Find where the given text appears and provide that cell's center as [X, Y] coordinate. 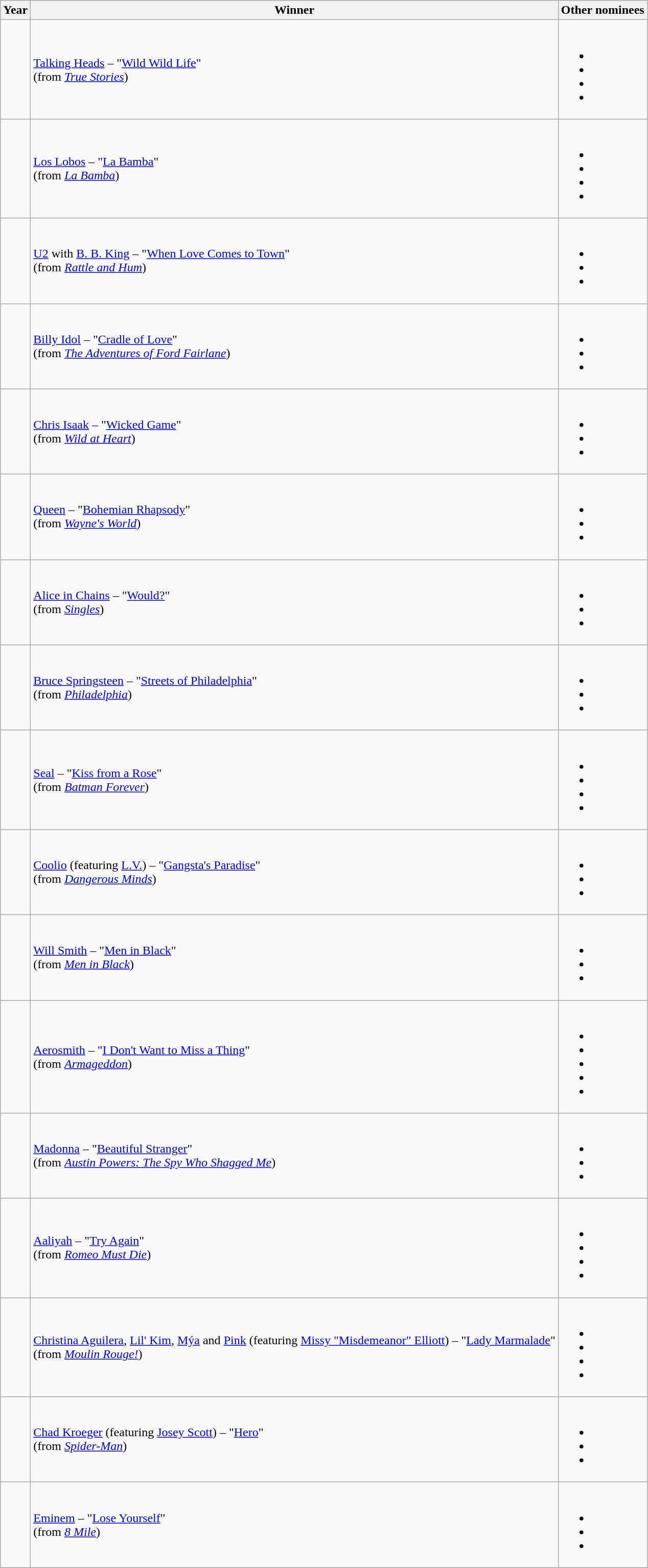
Winner [294, 10]
Alice in Chains – "Would?"(from Singles) [294, 602]
U2 with B. B. King – "When Love Comes to Town"(from Rattle and Hum) [294, 261]
Chris Isaak – "Wicked Game"(from Wild at Heart) [294, 431]
Los Lobos – "La Bamba"(from La Bamba) [294, 169]
Aaliyah – "Try Again"(from Romeo Must Die) [294, 1248]
Coolio (featuring L.V.) – "Gangsta's Paradise"(from Dangerous Minds) [294, 872]
Queen – "Bohemian Rhapsody"(from Wayne's World) [294, 517]
Madonna – "Beautiful Stranger"(from Austin Powers: The Spy Who Shagged Me) [294, 1156]
Chad Kroeger (featuring Josey Scott) – "Hero"(from Spider-Man) [294, 1440]
Other nominees [603, 10]
Year [15, 10]
Christina Aguilera, Lil' Kim, Mýa and Pink (featuring Missy "Misdemeanor" Elliott) – "Lady Marmalade"(from Moulin Rouge!) [294, 1347]
Seal – "Kiss from a Rose"(from Batman Forever) [294, 780]
Talking Heads – "Wild Wild Life"(from True Stories) [294, 69]
Will Smith – "Men in Black"(from Men in Black) [294, 957]
Eminem – "Lose Yourself"(from 8 Mile) [294, 1525]
Billy Idol – "Cradle of Love"(from The Adventures of Ford Fairlane) [294, 346]
Bruce Springsteen – "Streets of Philadelphia"(from Philadelphia) [294, 688]
Aerosmith – "I Don't Want to Miss a Thing"(from Armageddon) [294, 1057]
